Search for the cell housing the specified text and yield its [x, y] center coordinate. 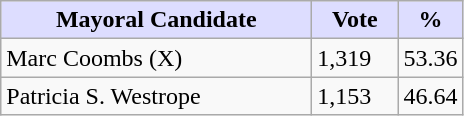
Vote [355, 20]
Marc Coombs (X) [156, 58]
46.64 [430, 96]
53.36 [430, 58]
Patricia S. Westrope [156, 96]
1,319 [355, 58]
1,153 [355, 96]
% [430, 20]
Mayoral Candidate [156, 20]
